Locate the cell with the specified text and output its (X, Y) center coordinate. 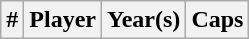
# (12, 20)
Player (63, 20)
Year(s) (144, 20)
Caps (218, 20)
